From the cell containing the given text, extract its center point as (X, Y) coordinate. 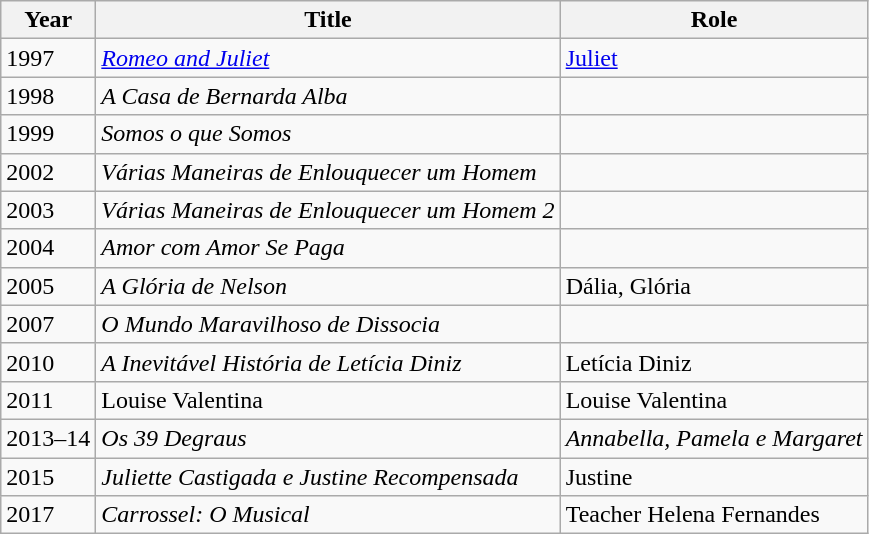
Juliet (714, 58)
Carrossel: O Musical (328, 515)
2013–14 (48, 438)
O Mundo Maravilhoso de Dissocia (328, 324)
Title (328, 20)
Amor com Amor Se Paga (328, 248)
1998 (48, 96)
A Inevitável História de Letícia Diniz (328, 362)
1999 (48, 134)
Os 39 Degraus (328, 438)
Year (48, 20)
2011 (48, 400)
Romeo and Juliet (328, 58)
2005 (48, 286)
2015 (48, 477)
2004 (48, 248)
2010 (48, 362)
Annabella, Pamela e Margaret (714, 438)
2007 (48, 324)
2002 (48, 172)
1997 (48, 58)
Dália, Glória (714, 286)
Várias Maneiras de Enlouquecer um Homem 2 (328, 210)
2017 (48, 515)
Juliette Castigada e Justine Recompensada (328, 477)
Letícia Diniz (714, 362)
A Casa de Bernarda Alba (328, 96)
Role (714, 20)
Somos o que Somos (328, 134)
Justine (714, 477)
Várias Maneiras de Enlouquecer um Homem (328, 172)
2003 (48, 210)
A Glória de Nelson (328, 286)
Teacher Helena Fernandes (714, 515)
